Find where the given text appears and provide that cell's center as [X, Y] coordinate. 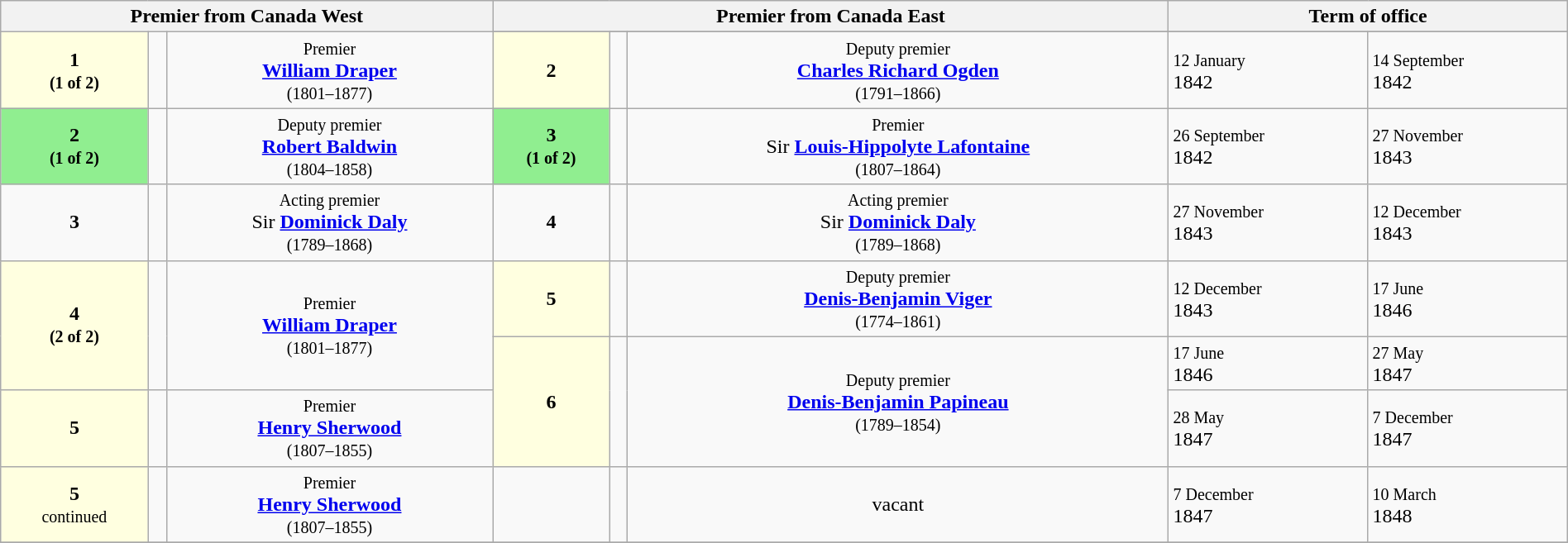
2(1 of 2) [74, 146]
Deputy premierDenis-Benjamin Papineau(1789–1854) [898, 402]
Premier from Canada East [830, 17]
1(1 of 2) [74, 70]
Premier from Canada West [246, 17]
28 May1847 [1269, 428]
10 March1848 [1467, 504]
PremierSir Louis-Hippolyte Lafontaine(1807–1864) [898, 146]
4(2 of 2) [74, 326]
2 [551, 70]
27 May1847 [1467, 364]
3 [74, 222]
14 September1842 [1467, 70]
Deputy premierRobert Baldwin(1804–1858) [329, 146]
5continued [74, 504]
Deputy premierCharles Richard Ogden(1791–1866) [898, 70]
26 September1842 [1269, 146]
6 [551, 402]
vacant [898, 504]
Term of office [1368, 17]
4 [551, 222]
3(1 of 2) [551, 146]
Deputy premierDenis-Benjamin Viger(1774–1861) [898, 298]
12 January1842 [1269, 70]
